Determine the (x, y) coordinate at the center of the cell enclosing the given text.  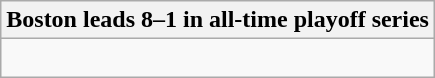
Boston leads 8–1 in all-time playoff series (218, 20)
